Pinpoint the cell where the given text exists, returning its [x, y] midpoint coordinate. 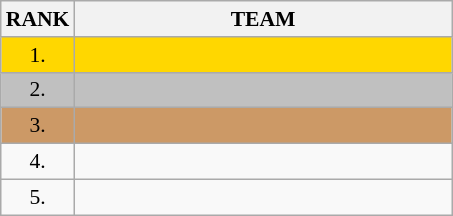
1. [38, 55]
2. [38, 90]
RANK [38, 19]
TEAM [262, 19]
5. [38, 197]
3. [38, 126]
4. [38, 162]
